For the text-containing cell, return its midpoint in [X, Y] coordinate format. 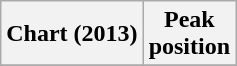
Peakposition [189, 34]
Chart (2013) [72, 34]
